Scan for the cell matching the given text and deliver its [x, y] coordinate at center. 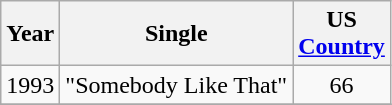
Single [176, 34]
"Somebody Like That" [176, 85]
66 [342, 85]
Year [30, 34]
USCountry [342, 34]
1993 [30, 85]
